Find where the given text appears and provide that cell's center as (X, Y) coordinate. 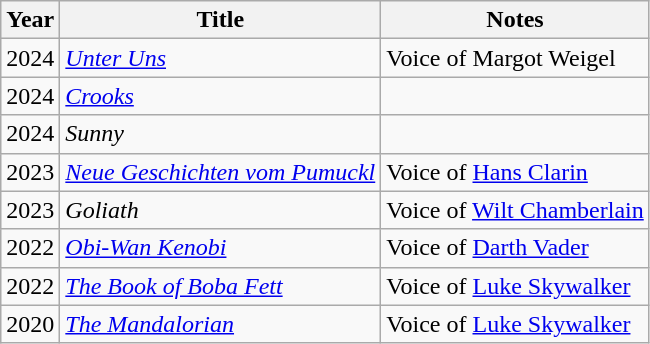
The Book of Boba Fett (220, 286)
Notes (515, 20)
Title (220, 20)
Voice of Margot Weigel (515, 58)
Obi-Wan Kenobi (220, 248)
Goliath (220, 210)
Crooks (220, 96)
Voice of Darth Vader (515, 248)
The Mandalorian (220, 324)
2020 (30, 324)
Voice of Hans Clarin (515, 172)
Voice of Wilt Chamberlain (515, 210)
Neue Geschichten vom Pumuckl (220, 172)
Unter Uns (220, 58)
Year (30, 20)
Sunny (220, 134)
